Determine the (X, Y) coordinate at the center of the cell enclosing the given text.  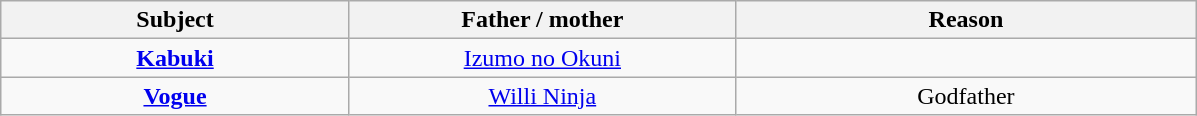
Kabuki (176, 58)
Vogue (176, 96)
Godfather (966, 96)
Subject (176, 20)
Willi Ninja (542, 96)
Reason (966, 20)
Father / mother (542, 20)
Izumo no Okuni (542, 58)
